Return [x, y] of the center of cell containing provided text 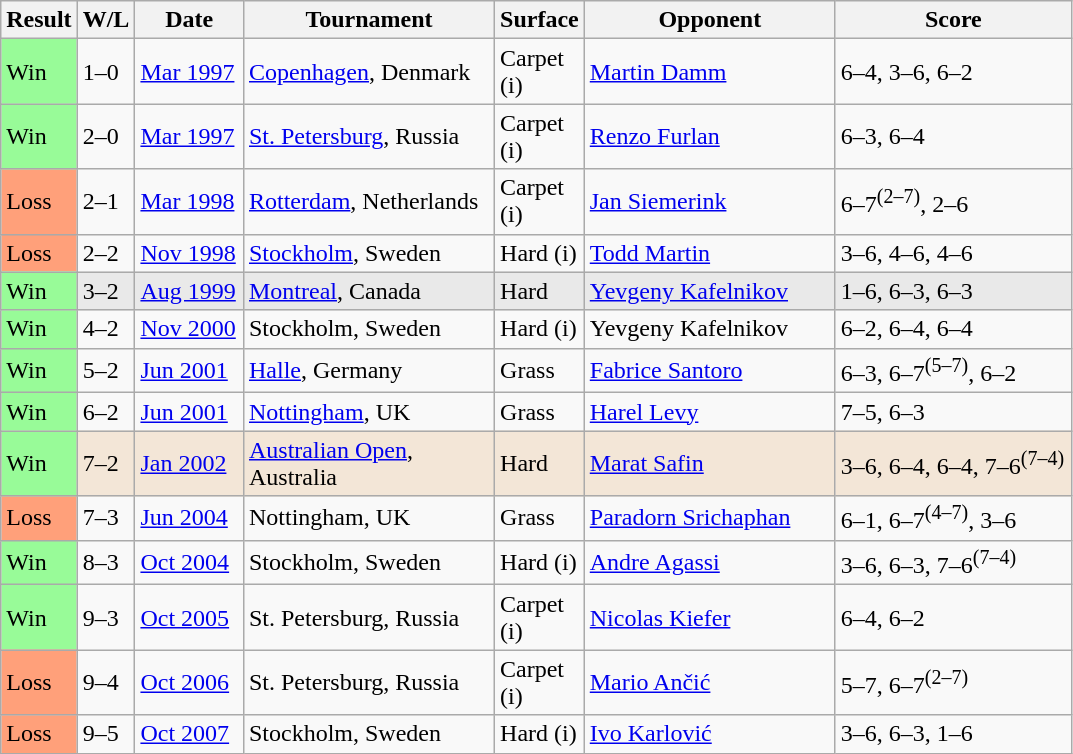
Aug 1999 [190, 291]
9–5 [106, 734]
6–3, 6–7(5–7), 6–2 [953, 370]
6–1, 6–7(4–7), 3–6 [953, 518]
5–2 [106, 370]
3–2 [106, 291]
Oct 2004 [190, 562]
5–7, 6–7(2–7) [953, 682]
Ivo Karlović [710, 734]
Harel Levy [710, 412]
Tournament [368, 20]
3–6, 6–3, 7–6(7–4) [953, 562]
Paradorn Srichaphan [710, 518]
Martin Damm [710, 72]
1–6, 6–3, 6–3 [953, 291]
Jun 2004 [190, 518]
Oct 2006 [190, 682]
2–2 [106, 253]
Jan Siemerink [710, 202]
Mario Ančić [710, 682]
3–6, 6–3, 1–6 [953, 734]
Mar 1998 [190, 202]
4–2 [106, 329]
Halle, Germany [368, 370]
6–4, 6–2 [953, 618]
Opponent [710, 20]
Surface [540, 20]
Score [953, 20]
Oct 2005 [190, 618]
W/L [106, 20]
Jan 2002 [190, 464]
1–0 [106, 72]
Rotterdam, Netherlands [368, 202]
9–3 [106, 618]
Nov 2000 [190, 329]
Andre Agassi [710, 562]
3–6, 4–6, 4–6 [953, 253]
Australian Open, Australia [368, 464]
6–7(2–7), 2–6 [953, 202]
7–5, 6–3 [953, 412]
2–1 [106, 202]
2–0 [106, 136]
Nov 1998 [190, 253]
Oct 2007 [190, 734]
6–3, 6–4 [953, 136]
7–2 [106, 464]
Renzo Furlan [710, 136]
Date [190, 20]
Result [39, 20]
6–2 [106, 412]
Todd Martin [710, 253]
8–3 [106, 562]
Copenhagen, Denmark [368, 72]
Marat Safin [710, 464]
3–6, 6–4, 6–4, 7–6(7–4) [953, 464]
7–3 [106, 518]
Nicolas Kiefer [710, 618]
6–2, 6–4, 6–4 [953, 329]
9–4 [106, 682]
6–4, 3–6, 6–2 [953, 72]
Fabrice Santoro [710, 370]
Montreal, Canada [368, 291]
